Extract the [X, Y] coordinate from the center of the cell holding the provided text.  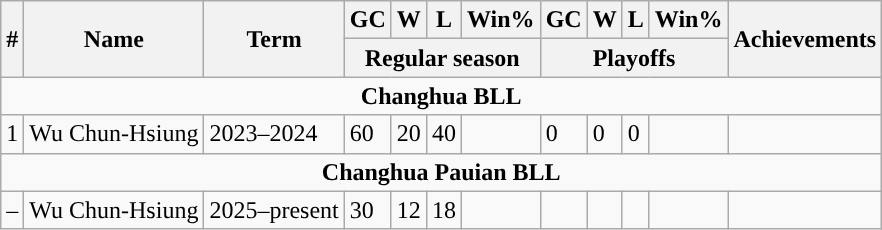
Regular season [442, 58]
Achievements [805, 39]
30 [368, 210]
Changhua Pauian BLL [442, 172]
60 [368, 134]
12 [408, 210]
Name [114, 39]
20 [408, 134]
# [12, 39]
– [12, 210]
18 [444, 210]
2025–present [274, 210]
Term [274, 39]
Playoffs [634, 58]
Changhua BLL [442, 96]
40 [444, 134]
1 [12, 134]
2023–2024 [274, 134]
